Output the [X, Y] coordinate of the center of the cell containing the given text.  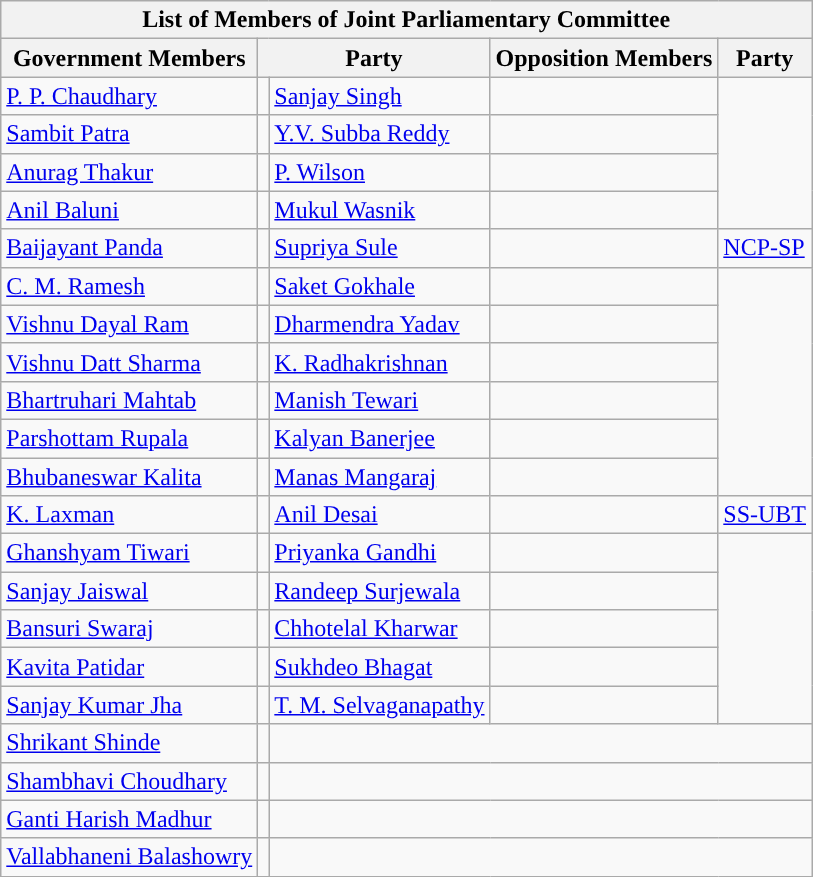
Opposition Members [604, 58]
Manish Tewari [380, 400]
Sanjay Singh [380, 96]
K. Laxman [130, 515]
Sanjay Kumar Jha [130, 705]
Vishnu Datt Sharma [130, 362]
Bhartruhari Mahtab [130, 400]
K. Radhakrishnan [380, 362]
Manas Mangaraj [380, 477]
Bansuri Swaraj [130, 629]
Anil Baluni [130, 210]
Supriya Sule [380, 248]
Mukul Wasnik [380, 210]
Sukhdeo Bhagat [380, 667]
Y.V. Subba Reddy [380, 134]
List of Members of Joint Parliamentary Committee [406, 20]
Sambit Patra [130, 134]
P. Wilson [380, 172]
Priyanka Gandhi [380, 553]
Saket Gokhale [380, 286]
P. P. Chaudhary [130, 96]
Shrikant Shinde [130, 743]
Kavita Patidar [130, 667]
Chhotelal Kharwar [380, 629]
Vallabhaneni Balashowry [130, 857]
T. M. Selvaganapathy [380, 705]
Bhubaneswar Kalita [130, 477]
Dharmendra Yadav [380, 324]
Baijayant Panda [130, 248]
Anurag Thakur [130, 172]
SS-UBT [765, 515]
Kalyan Banerjee [380, 438]
Ghanshyam Tiwari [130, 553]
Anil Desai [380, 515]
Government Members [130, 58]
C. M. Ramesh [130, 286]
Sanjay Jaiswal [130, 591]
Ganti Harish Madhur [130, 819]
Shambhavi Choudhary [130, 781]
Vishnu Dayal Ram [130, 324]
Randeep Surjewala [380, 591]
NCP-SP [765, 248]
Parshottam Rupala [130, 438]
